Detect which cell encompasses the target text, then output its [X, Y] center coordinate. 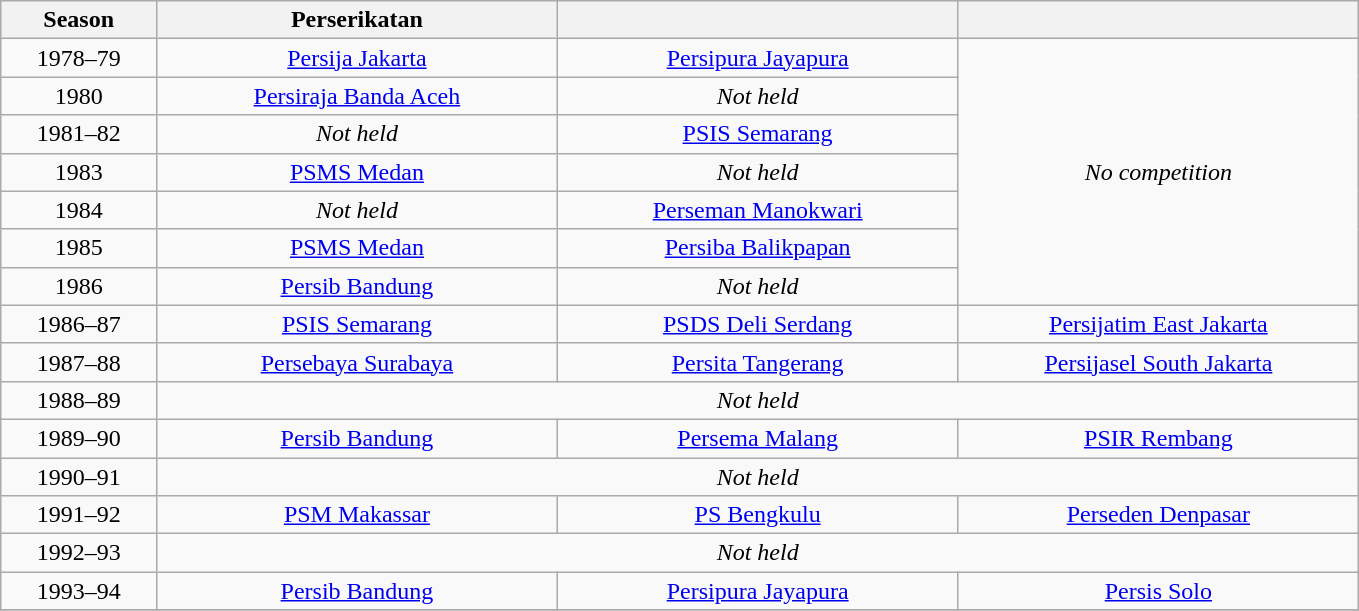
Persebaya Surabaya [358, 362]
1985 [79, 248]
1986 [79, 286]
PS Bengkulu [758, 515]
Season [79, 20]
1992–93 [79, 553]
Persijatim East Jakarta [1158, 324]
1989–90 [79, 438]
1981–82 [79, 134]
1980 [79, 96]
Persiraja Banda Aceh [358, 96]
PSM Makassar [358, 515]
Persita Tangerang [758, 362]
Perserikatan [358, 20]
Persija Jakarta [358, 58]
Perseman Manokwari [758, 210]
Perseden Denpasar [1158, 515]
Persis Solo [1158, 591]
1984 [79, 210]
1988–89 [79, 400]
1978–79 [79, 58]
1986–87 [79, 324]
1991–92 [79, 515]
1987–88 [79, 362]
PSDS Deli Serdang [758, 324]
PSIR Rembang [1158, 438]
1993–94 [79, 591]
1990–91 [79, 477]
Persijasel South Jakarta [1158, 362]
Persiba Balikpapan [758, 248]
1983 [79, 172]
Persema Malang [758, 438]
No competition [1158, 172]
